Output the [x, y] coordinate of the center of the cell containing the given text.  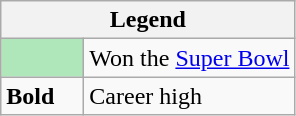
Career high [190, 96]
Won the Super Bowl [190, 58]
Legend [148, 20]
Bold [42, 96]
